From the cell containing the given text, extract its center point as (X, Y) coordinate. 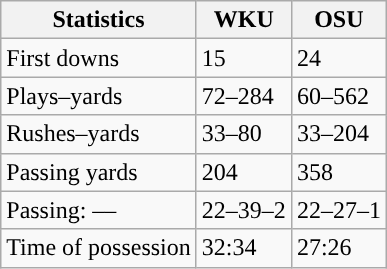
Statistics (99, 20)
24 (338, 58)
72–284 (244, 96)
Rushes–yards (99, 134)
22–27–1 (338, 210)
204 (244, 172)
33–80 (244, 134)
60–562 (338, 96)
Passing yards (99, 172)
Time of possession (99, 248)
First downs (99, 58)
Plays–yards (99, 96)
WKU (244, 20)
15 (244, 58)
358 (338, 172)
32:34 (244, 248)
22–39–2 (244, 210)
27:26 (338, 248)
Passing: –– (99, 210)
OSU (338, 20)
33–204 (338, 134)
